Return (X, Y) of the center of cell containing provided text 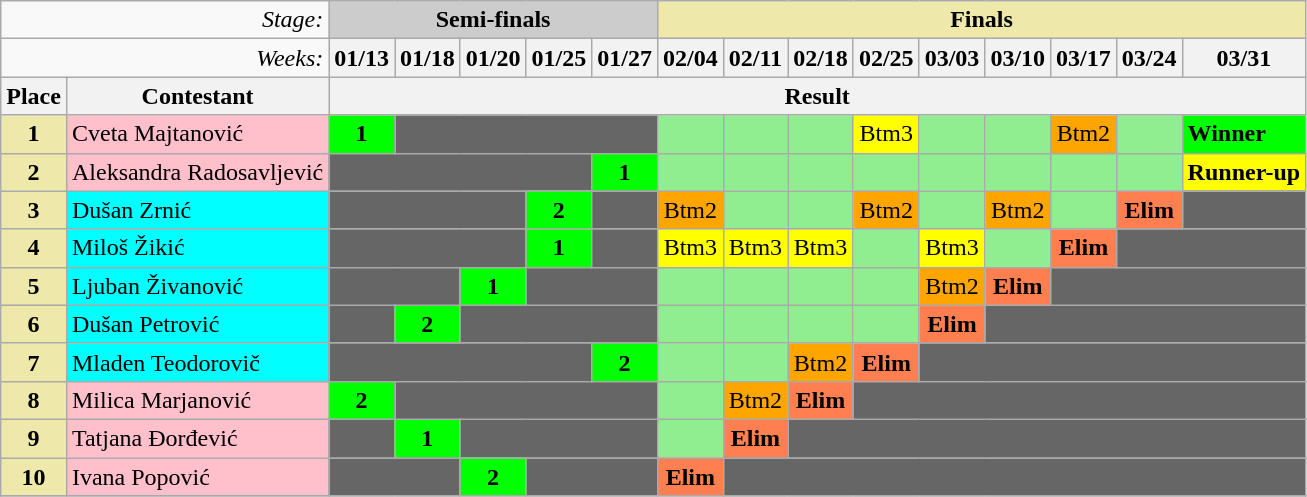
Ljuban Živanović (197, 286)
5 (34, 286)
4 (34, 248)
Contestant (197, 96)
02/04 (690, 58)
7 (34, 362)
Ivana Popović (197, 477)
6 (34, 324)
03/03 (952, 58)
Cveta Majtanović (197, 134)
03/31 (1244, 58)
10 (34, 477)
Weeks: (165, 58)
01/13 (362, 58)
Semi-finals (494, 20)
03/10 (1018, 58)
Stage: (165, 20)
Dušan Petrović (197, 324)
Dušan Zrnić (197, 210)
Place (34, 96)
02/18 (821, 58)
3 (34, 210)
Tatjana Đorđević (197, 438)
03/17 (1084, 58)
Milica Marjanović (197, 400)
02/11 (755, 58)
Runner-up (1244, 172)
Aleksandra Radosavljević (197, 172)
02/25 (886, 58)
Winner (1244, 134)
9 (34, 438)
Mladen Teodorovič (197, 362)
01/18 (427, 58)
01/20 (493, 58)
Miloš Žikić (197, 248)
01/27 (625, 58)
03/24 (1149, 58)
01/25 (559, 58)
Finals (981, 20)
Result (818, 96)
8 (34, 400)
